Determine the [X, Y] coordinate at the center of the cell enclosing the given text.  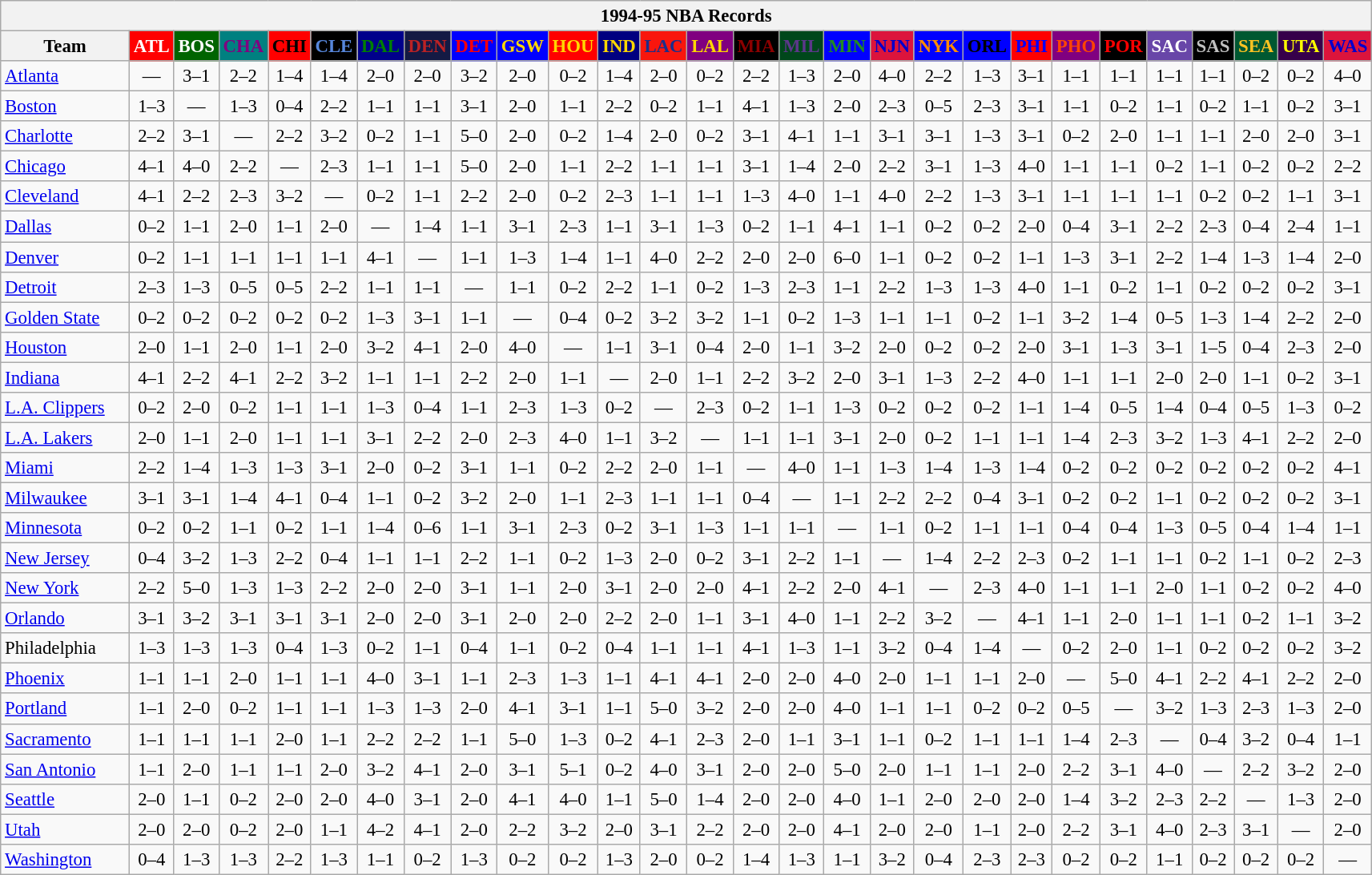
Orlando [66, 619]
Denver [66, 257]
CLE [333, 46]
Indiana [66, 377]
L.A. Lakers [66, 437]
Phoenix [66, 679]
New Jersey [66, 558]
5–1 [573, 769]
Seattle [66, 799]
Washington [66, 860]
Milwaukee [66, 498]
Charlotte [66, 136]
PHO [1076, 46]
CHI [289, 46]
SAC [1169, 46]
PHI [1032, 46]
Atlanta [66, 76]
ORL [987, 46]
SAS [1213, 46]
BOS [196, 46]
MIN [847, 46]
Detroit [66, 287]
Golden State [66, 317]
Cleveland [66, 196]
GSW [522, 46]
Chicago [66, 167]
New York [66, 588]
NYK [939, 46]
Minnesota [66, 528]
Philadelphia [66, 648]
Miami [66, 468]
4–2 [381, 829]
LAL [710, 46]
San Antonio [66, 769]
Dallas [66, 227]
1994-95 NBA Records [686, 16]
WAS [1348, 46]
Team [66, 46]
Utah [66, 829]
Houston [66, 347]
LAC [663, 46]
MIA [756, 46]
UTA [1301, 46]
6–0 [847, 257]
SEA [1256, 46]
ATL [151, 46]
0–6 [428, 528]
DEN [428, 46]
L.A. Clippers [66, 408]
HOU [573, 46]
2–4 [1301, 227]
IND [619, 46]
Portland [66, 709]
DAL [381, 46]
Boston [66, 107]
Sacramento [66, 739]
MIL [802, 46]
DET [474, 46]
NJN [892, 46]
1–5 [1213, 347]
POR [1123, 46]
CHA [243, 46]
